Determine the (X, Y) coordinate at the center of the cell enclosing the given text.  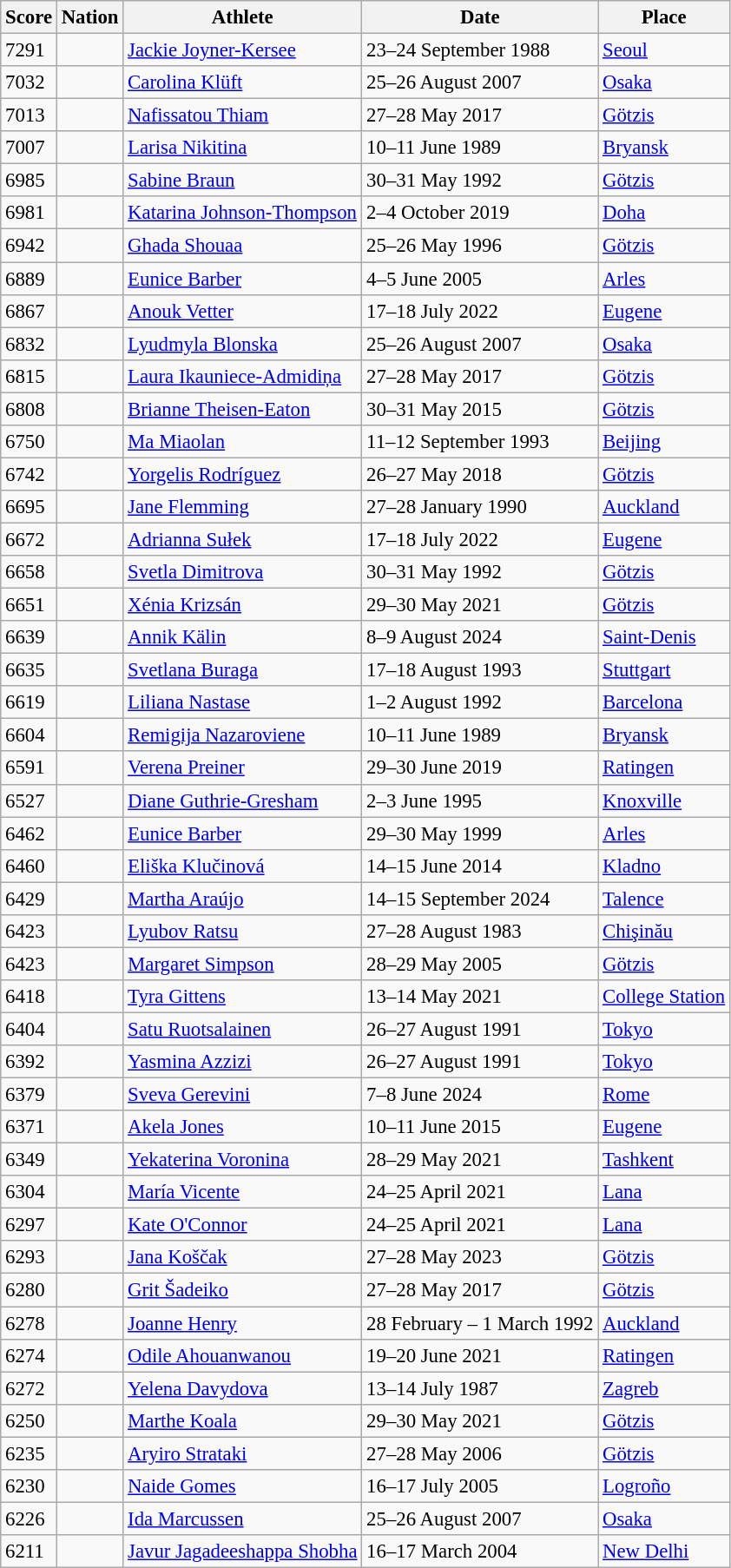
Rome (664, 1095)
6695 (30, 507)
6942 (30, 246)
College Station (664, 997)
Laura Ikauniece-Admidiņa (243, 376)
6639 (30, 637)
Doha (664, 213)
6404 (30, 1029)
14–15 September 2024 (480, 899)
6280 (30, 1290)
Kate O'Connor (243, 1225)
28–29 May 2021 (480, 1160)
6429 (30, 899)
6274 (30, 1355)
6272 (30, 1388)
Jackie Joyner-Kersee (243, 50)
28 February – 1 March 1992 (480, 1323)
6889 (30, 279)
19–20 June 2021 (480, 1355)
26–27 May 2018 (480, 474)
Tashkent (664, 1160)
7013 (30, 115)
Place (664, 17)
6418 (30, 997)
Martha Araújo (243, 899)
7007 (30, 148)
Lyudmyla Blonska (243, 344)
1–2 August 1992 (480, 702)
6250 (30, 1420)
Verena Preiner (243, 768)
6672 (30, 539)
6981 (30, 213)
6635 (30, 670)
6658 (30, 572)
Score (30, 17)
Athlete (243, 17)
Sveva Gerevini (243, 1095)
6604 (30, 735)
Ghada Shouaa (243, 246)
6750 (30, 442)
Yasmina Azzizi (243, 1062)
6460 (30, 866)
6985 (30, 181)
Ida Marcussen (243, 1519)
Annik Kälin (243, 637)
6226 (30, 1519)
Chişinău (664, 932)
6235 (30, 1453)
Svetla Dimitrova (243, 572)
Logroño (664, 1486)
23–24 September 1988 (480, 50)
6230 (30, 1486)
Yelena Davydova (243, 1388)
Svetlana Buraga (243, 670)
6371 (30, 1127)
2–3 June 1995 (480, 800)
Seoul (664, 50)
Nation (89, 17)
Tyra Gittens (243, 997)
Eliška Klučinová (243, 866)
6379 (30, 1095)
27–28 August 1983 (480, 932)
13–14 July 1987 (480, 1388)
Remigija Nazaroviene (243, 735)
Javur Jagadeeshappa Shobha (243, 1552)
6278 (30, 1323)
10–11 June 2015 (480, 1127)
Kladno (664, 866)
Grit Šadeiko (243, 1290)
6742 (30, 474)
Diane Guthrie-Gresham (243, 800)
7032 (30, 82)
6619 (30, 702)
Yorgelis Rodríguez (243, 474)
6211 (30, 1552)
6832 (30, 344)
Talence (664, 899)
6527 (30, 800)
27–28 May 2006 (480, 1453)
Beijing (664, 442)
Barcelona (664, 702)
25–26 May 1996 (480, 246)
Satu Ruotsalainen (243, 1029)
Joanne Henry (243, 1323)
6591 (30, 768)
Carolina Klüft (243, 82)
14–15 June 2014 (480, 866)
Yekaterina Voronina (243, 1160)
Xénia Krizsán (243, 605)
29–30 June 2019 (480, 768)
Anouk Vetter (243, 311)
7–8 June 2024 (480, 1095)
New Delhi (664, 1552)
7291 (30, 50)
Stuttgart (664, 670)
Sabine Braun (243, 181)
Date (480, 17)
Margaret Simpson (243, 964)
8–9 August 2024 (480, 637)
6304 (30, 1192)
16–17 March 2004 (480, 1552)
6867 (30, 311)
Katarina Johnson-Thompson (243, 213)
6392 (30, 1062)
Saint-Denis (664, 637)
6297 (30, 1225)
Akela Jones (243, 1127)
Ma Miaolan (243, 442)
11–12 September 1993 (480, 442)
Brianne Theisen-Eaton (243, 409)
6808 (30, 409)
2–4 October 2019 (480, 213)
17–18 August 1993 (480, 670)
6293 (30, 1258)
Lyubov Ratsu (243, 932)
6651 (30, 605)
Nafissatou Thiam (243, 115)
27–28 May 2023 (480, 1258)
30–31 May 2015 (480, 409)
Liliana Nastase (243, 702)
Jane Flemming (243, 507)
4–5 June 2005 (480, 279)
6462 (30, 833)
13–14 May 2021 (480, 997)
6349 (30, 1160)
27–28 January 1990 (480, 507)
Aryiro Strataki (243, 1453)
Adrianna Sułek (243, 539)
16–17 July 2005 (480, 1486)
Jana Koščak (243, 1258)
29–30 May 1999 (480, 833)
Knoxville (664, 800)
María Vicente (243, 1192)
Marthe Koala (243, 1420)
6815 (30, 376)
Naide Gomes (243, 1486)
Zagreb (664, 1388)
Larisa Nikitina (243, 148)
Odile Ahouanwanou (243, 1355)
28–29 May 2005 (480, 964)
